Determine the [X, Y] coordinate at the center of the cell enclosing the given text.  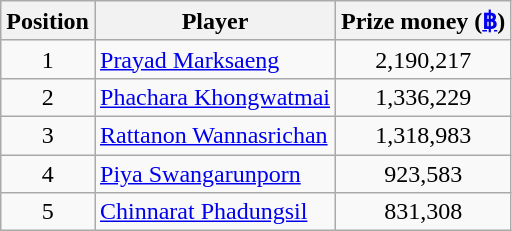
3 [48, 135]
Player [214, 21]
4 [48, 173]
Rattanon Wannasrichan [214, 135]
Phachara Khongwatmai [214, 97]
923,583 [422, 173]
Position [48, 21]
Prize money (฿) [422, 21]
1,336,229 [422, 97]
1 [48, 59]
1,318,983 [422, 135]
Prayad Marksaeng [214, 59]
2,190,217 [422, 59]
2 [48, 97]
831,308 [422, 212]
Piya Swangarunporn [214, 173]
5 [48, 212]
Chinnarat Phadungsil [214, 212]
